From the cell containing the given text, extract its center point as [X, Y] coordinate. 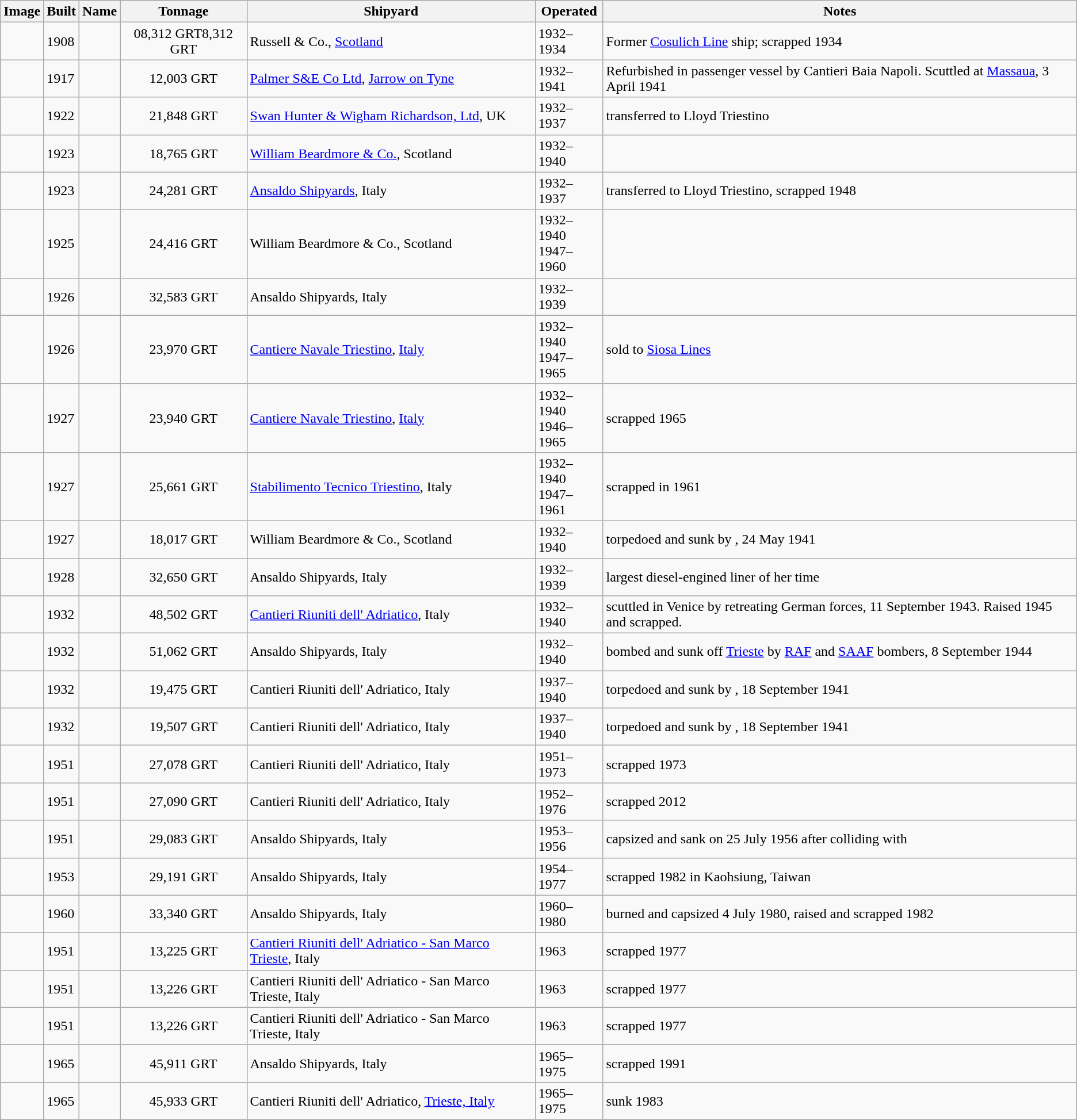
12,003 GRT [184, 78]
19,507 GRT [184, 727]
Swan Hunter & Wigham Richardson, Ltd, UK [391, 116]
Palmer S&E Co Ltd, Jarrow on Tyne [391, 78]
Image [22, 12]
45,911 GRT [184, 1063]
1960–1980 [569, 913]
18,017 GRT [184, 540]
scrapped in 1961 [840, 487]
Name [100, 12]
32,650 GRT [184, 576]
Built [62, 12]
Former Cosulich Line ship; scrapped 1934 [840, 41]
burned and capsized 4 July 1980, raised and scrapped 1982 [840, 913]
1917 [62, 78]
1925 [62, 244]
33,340 GRT [184, 913]
largest diesel-engined liner of her time [840, 576]
27,090 GRT [184, 802]
1951–1973 [569, 764]
51,062 GRT [184, 652]
21,848 GRT [184, 116]
transferred to Lloyd Triestino [840, 116]
sunk 1983 [840, 1101]
48,502 GRT [184, 614]
1954–1977 [569, 877]
Shipyard [391, 12]
1932–19401946–1965 [569, 418]
1953 [62, 877]
08,312 GRT8,312 GRT [184, 41]
Refurbished in passenger vessel by Cantieri Baia Napoli. Scuttled at Massaua, 3 April 1941 [840, 78]
29,083 GRT [184, 839]
bombed and sunk off Trieste by RAF and SAAF bombers, 8 September 1944 [840, 652]
Operated [569, 12]
1960 [62, 913]
25,661 GRT [184, 487]
scrapped 1991 [840, 1063]
1928 [62, 576]
Stabilimento Tecnico Triestino, Italy [391, 487]
scrapped 2012 [840, 802]
scuttled in Venice by retreating German forces, 11 September 1943. Raised 1945 and scrapped. [840, 614]
sold to Siosa Lines [840, 350]
1922 [62, 116]
Cantieri Riuniti dell' Adriatico, Trieste, Italy [391, 1101]
capsized and sank on 25 July 1956 after colliding with [840, 839]
1908 [62, 41]
23,970 GRT [184, 350]
Russell & Co., Scotland [391, 41]
1932–19401947–1960 [569, 244]
13,225 GRT [184, 951]
27,078 GRT [184, 764]
scrapped 1982 in Kaohsiung, Taiwan [840, 877]
18,765 GRT [184, 153]
transferred to Lloyd Triestino, scrapped 1948 [840, 191]
29,191 GRT [184, 877]
torpedoed and sunk by , 24 May 1941 [840, 540]
scrapped 1965 [840, 418]
32,583 GRT [184, 297]
1932–19401947–1965 [569, 350]
23,940 GRT [184, 418]
1953–1956 [569, 839]
Notes [840, 12]
1932–19401947–1961 [569, 487]
scrapped 1973 [840, 764]
24,281 GRT [184, 191]
19,475 GRT [184, 689]
45,933 GRT [184, 1101]
1932–1934 [569, 41]
Tonnage [184, 12]
1932–1941 [569, 78]
24,416 GRT [184, 244]
1952–1976 [569, 802]
